From the cell containing the given text, extract its center point as (x, y) coordinate. 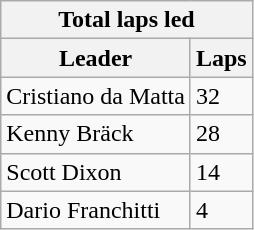
Kenny Bräck (96, 134)
14 (221, 172)
Cristiano da Matta (96, 96)
Dario Franchitti (96, 210)
Scott Dixon (96, 172)
Total laps led (126, 20)
Leader (96, 58)
Laps (221, 58)
28 (221, 134)
32 (221, 96)
4 (221, 210)
